Return the (x, y) coordinate for the center point of the cell that contains the specified text.  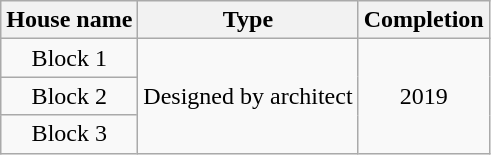
Type (248, 20)
2019 (424, 96)
Block 1 (70, 58)
Block 2 (70, 96)
House name (70, 20)
Designed by architect (248, 96)
Completion (424, 20)
Block 3 (70, 134)
